Find where the given text appears and provide that cell's center as (X, Y) coordinate. 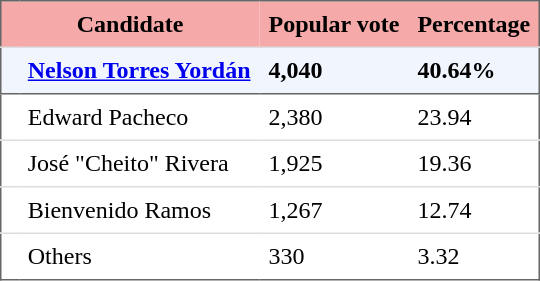
Nelson Torres Yordán (140, 70)
Edward Pacheco (140, 117)
12.74 (474, 210)
3.32 (474, 256)
Bienvenido Ramos (140, 210)
2,380 (334, 117)
23.94 (474, 117)
Candidate (130, 24)
40.64% (474, 70)
Others (140, 256)
4,040 (334, 70)
Popular vote (334, 24)
José "Cheito" Rivera (140, 163)
330 (334, 256)
Percentage (474, 24)
1,925 (334, 163)
1,267 (334, 210)
19.36 (474, 163)
